Extract the [x, y] coordinate from the center of the cell holding the provided text.  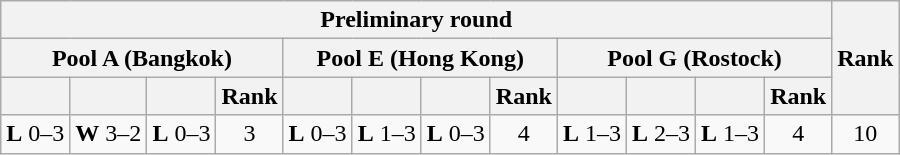
W 3–2 [108, 134]
Pool E (Hong Kong) [420, 58]
Preliminary round [416, 20]
Pool G (Rostock) [694, 58]
10 [866, 134]
Pool A (Bangkok) [142, 58]
L 2–3 [660, 134]
3 [250, 134]
